From the cell containing the given text, extract its center point as (x, y) coordinate. 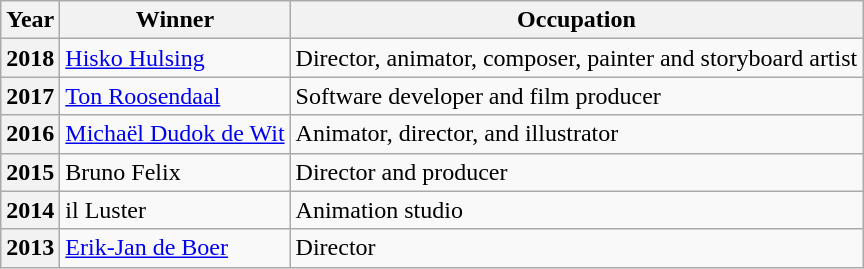
2013 (30, 248)
Director, animator, composer, painter and storyboard artist (576, 58)
2016 (30, 134)
Year (30, 20)
Michaël Dudok de Wit (175, 134)
Director and producer (576, 172)
Hisko Hulsing (175, 58)
2015 (30, 172)
Director (576, 248)
2018 (30, 58)
Bruno Felix (175, 172)
Software developer and film producer (576, 96)
Animation studio (576, 210)
2017 (30, 96)
Erik-Jan de Boer (175, 248)
Occupation (576, 20)
2014 (30, 210)
Winner (175, 20)
Ton Roosendaal (175, 96)
Animator, director, and illustrator (576, 134)
il Luster (175, 210)
